From the cell containing the given text, extract its center point as (x, y) coordinate. 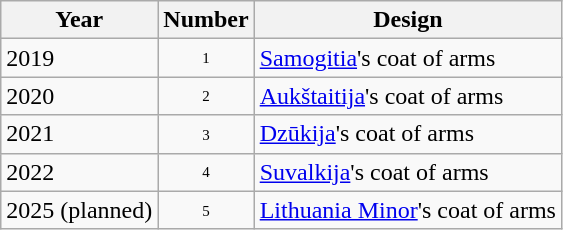
2021 (80, 134)
Suvalkija's coat of arms (408, 172)
Year (80, 20)
2020 (80, 96)
2025 (planned) (80, 210)
2022 (80, 172)
5 (206, 210)
1 (206, 58)
Samogitia's coat of arms (408, 58)
Number (206, 20)
3 (206, 134)
Aukštaitija's coat of arms (408, 96)
Lithuania Minor's coat of arms (408, 210)
2 (206, 96)
Design (408, 20)
2019 (80, 58)
4 (206, 172)
Dzūkija's coat of arms (408, 134)
